Extract the (X, Y) coordinate from the center of the cell holding the provided text.  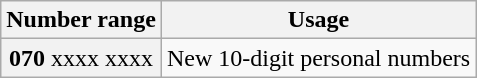
Number range (82, 20)
Usage (318, 20)
070 xxxx xxxx (82, 58)
New 10-digit personal numbers (318, 58)
